Return the (X, Y) coordinate for the center point of the cell that contains the specified text.  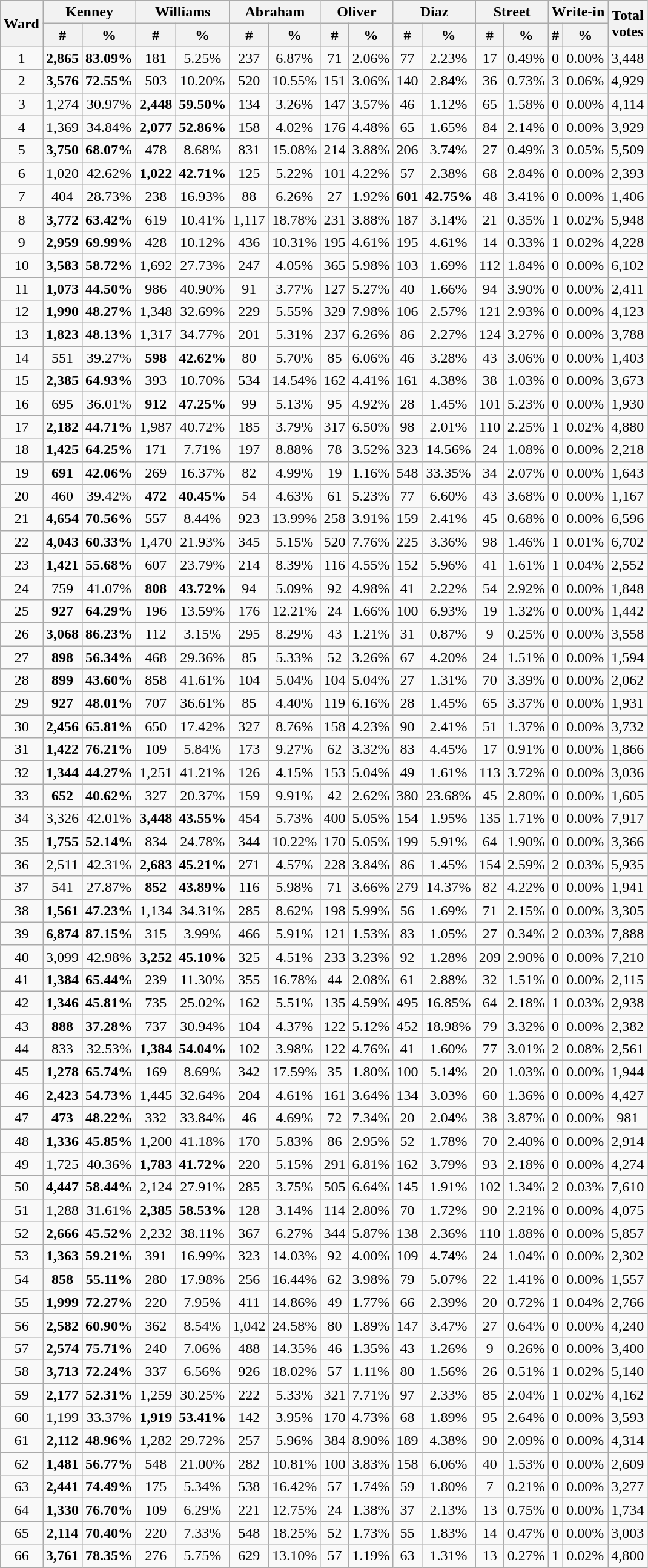
325 (250, 957)
24.78% (202, 842)
65.74% (109, 1072)
240 (156, 1348)
3,929 (627, 127)
650 (156, 726)
15 (22, 381)
25.02% (202, 1003)
2,112 (62, 1441)
142 (250, 1418)
32.64% (202, 1095)
1,990 (62, 312)
5.14% (448, 1072)
14.86% (294, 1302)
1,944 (627, 1072)
15.08% (294, 150)
4.55% (371, 565)
91 (250, 289)
460 (62, 496)
8.44% (202, 519)
3.91% (371, 519)
6,102 (627, 265)
0.73% (526, 81)
380 (407, 796)
10.41% (202, 219)
63.42% (109, 219)
0.87% (448, 634)
2,423 (62, 1095)
7,917 (627, 819)
27.91% (202, 1187)
2,077 (156, 127)
2,582 (62, 1325)
2.93% (526, 312)
1.72% (448, 1210)
0.01% (585, 542)
411 (250, 1302)
541 (62, 888)
Street (512, 12)
1.71% (526, 819)
2.95% (371, 1141)
30.97% (109, 104)
30.25% (202, 1394)
6.56% (202, 1371)
1,134 (156, 911)
2.92% (526, 588)
40.62% (109, 796)
233 (334, 957)
239 (156, 980)
4.76% (371, 1049)
3.01% (526, 1049)
119 (334, 703)
10.55% (294, 81)
27.73% (202, 265)
1.32% (526, 611)
43.60% (109, 680)
2.40% (526, 1141)
282 (250, 1464)
2,232 (156, 1233)
2,062 (627, 680)
3.64% (371, 1095)
187 (407, 219)
3,576 (62, 81)
3.57% (371, 104)
473 (62, 1118)
557 (156, 519)
4.20% (448, 657)
14.35% (294, 1348)
1.58% (526, 104)
1,783 (156, 1164)
7,610 (627, 1187)
808 (156, 588)
2,393 (627, 173)
4.41% (371, 381)
16.78% (294, 980)
3,750 (62, 150)
23.68% (448, 796)
56.77% (109, 1464)
3.72% (526, 772)
6,596 (627, 519)
5,509 (627, 150)
3.28% (448, 358)
11 (22, 289)
199 (407, 842)
25 (22, 611)
5.83% (294, 1141)
899 (62, 680)
1,363 (62, 1256)
2.25% (526, 427)
3,788 (627, 335)
2,666 (62, 1233)
0.08% (585, 1049)
315 (156, 934)
400 (334, 819)
3,713 (62, 1371)
466 (250, 934)
4.98% (371, 588)
2,865 (62, 58)
10.20% (202, 81)
58.72% (109, 265)
2.07% (526, 473)
1.38% (371, 1510)
1.84% (526, 265)
4.48% (371, 127)
2,218 (627, 450)
2,124 (156, 1187)
0.68% (526, 519)
59.50% (202, 104)
97 (407, 1394)
106 (407, 312)
393 (156, 381)
36.01% (109, 404)
1,403 (627, 358)
30 (22, 726)
113 (489, 772)
4.92% (371, 404)
3.03% (448, 1095)
1.11% (371, 1371)
13.10% (294, 1556)
47 (22, 1118)
127 (334, 289)
189 (407, 1441)
2,115 (627, 980)
2.38% (448, 173)
60.33% (109, 542)
43.89% (202, 888)
84 (489, 127)
1,317 (156, 335)
2,448 (156, 104)
478 (156, 150)
2.22% (448, 588)
6.16% (371, 703)
16.42% (294, 1487)
5.27% (371, 289)
37.28% (109, 1026)
495 (407, 1003)
0.21% (526, 1487)
2.21% (526, 1210)
2.14% (526, 127)
0.06% (585, 81)
923 (250, 519)
5.87% (371, 1233)
1.78% (448, 1141)
34.77% (202, 335)
16.44% (294, 1279)
1.74% (371, 1487)
436 (250, 242)
17.42% (202, 726)
64.93% (109, 381)
8.62% (294, 911)
185 (250, 427)
1,274 (62, 104)
1,422 (62, 749)
5.09% (294, 588)
41.07% (109, 588)
1,369 (62, 127)
126 (250, 772)
4,314 (627, 1441)
4,162 (627, 1394)
3,003 (627, 1533)
2,938 (627, 1003)
1.28% (448, 957)
2,177 (62, 1394)
0.34% (526, 934)
48.13% (109, 335)
40.36% (109, 1164)
41.21% (202, 772)
831 (250, 150)
1,282 (156, 1441)
6.60% (448, 496)
391 (156, 1256)
3,252 (156, 957)
209 (489, 957)
2,914 (627, 1141)
365 (334, 265)
834 (156, 842)
8 (22, 219)
8.54% (202, 1325)
1,987 (156, 427)
0.91% (526, 749)
3.95% (294, 1418)
10.12% (202, 242)
1.77% (371, 1302)
4.23% (371, 726)
607 (156, 565)
55.68% (109, 565)
1,823 (62, 335)
5.70% (294, 358)
41.61% (202, 680)
17.59% (294, 1072)
1.37% (526, 726)
1.05% (448, 934)
4.69% (294, 1118)
4.00% (371, 1256)
1,022 (156, 173)
56.34% (109, 657)
33 (22, 796)
58.53% (202, 1210)
1,425 (62, 450)
39.27% (109, 358)
4.51% (294, 957)
2,511 (62, 865)
153 (334, 772)
6.27% (294, 1233)
3.36% (448, 542)
0.25% (526, 634)
601 (407, 196)
8.76% (294, 726)
256 (250, 1279)
2.06% (371, 58)
3.15% (202, 634)
125 (250, 173)
83.09% (109, 58)
468 (156, 657)
204 (250, 1095)
2.57% (448, 312)
44.71% (109, 427)
0.26% (526, 1348)
0.64% (526, 1325)
4.99% (294, 473)
229 (250, 312)
0.47% (526, 1533)
6.81% (371, 1164)
428 (156, 242)
1,278 (62, 1072)
93 (489, 1164)
8.90% (371, 1441)
221 (250, 1510)
14.54% (294, 381)
276 (156, 1556)
50 (22, 1187)
206 (407, 150)
5.99% (371, 911)
3,772 (62, 219)
1,848 (627, 588)
1,692 (156, 265)
7.98% (371, 312)
Kenney (89, 12)
60.90% (109, 1325)
3,583 (62, 265)
2.13% (448, 1510)
1.65% (448, 127)
18.98% (448, 1026)
337 (156, 1371)
23 (22, 565)
3.52% (371, 450)
833 (62, 1049)
1,643 (627, 473)
2.08% (371, 980)
45.85% (109, 1141)
42.31% (109, 865)
8.68% (202, 150)
6.87% (294, 58)
4,123 (627, 312)
1.04% (526, 1256)
2.36% (448, 1233)
598 (156, 358)
332 (156, 1118)
3,673 (627, 381)
8.29% (294, 634)
505 (334, 1187)
72.27% (109, 1302)
345 (250, 542)
45.21% (202, 865)
1,481 (62, 1464)
488 (250, 1348)
7,210 (627, 957)
269 (156, 473)
912 (156, 404)
1,200 (156, 1141)
6,874 (62, 934)
4.02% (294, 127)
4 (22, 127)
3.37% (526, 703)
3.83% (371, 1464)
4.59% (371, 1003)
1,346 (62, 1003)
138 (407, 1233)
355 (250, 980)
2.39% (448, 1302)
3,277 (627, 1487)
4,929 (627, 81)
4,800 (627, 1556)
926 (250, 1371)
54.73% (109, 1095)
258 (334, 519)
321 (334, 1394)
5.55% (294, 312)
48.27% (109, 312)
58 (22, 1371)
33.37% (109, 1418)
1,042 (250, 1325)
42.71% (202, 173)
72.24% (109, 1371)
3,761 (62, 1556)
1.36% (526, 1095)
114 (334, 1210)
47.25% (202, 404)
34.31% (202, 911)
2,609 (627, 1464)
3.39% (526, 680)
295 (250, 634)
1,251 (156, 772)
14.03% (294, 1256)
4,043 (62, 542)
2,561 (627, 1049)
2.01% (448, 427)
551 (62, 358)
362 (156, 1325)
1.92% (371, 196)
1,348 (156, 312)
3.99% (202, 934)
27.87% (109, 888)
2,182 (62, 427)
3,558 (627, 634)
222 (250, 1394)
64.25% (109, 450)
0.33% (526, 242)
9.91% (294, 796)
69.99% (109, 242)
1,406 (627, 196)
52.86% (202, 127)
12.75% (294, 1510)
4.57% (294, 865)
472 (156, 496)
4.05% (294, 265)
225 (407, 542)
4.73% (371, 1418)
3.74% (448, 150)
33.84% (202, 1118)
8.69% (202, 1072)
0.72% (526, 1302)
175 (156, 1487)
72 (334, 1118)
898 (62, 657)
5 (22, 150)
39.42% (109, 496)
2.59% (526, 865)
76.70% (109, 1510)
1,445 (156, 1095)
404 (62, 196)
5.07% (448, 1279)
76.21% (109, 749)
40.90% (202, 289)
2,683 (156, 865)
10 (22, 265)
2,456 (62, 726)
1,288 (62, 1210)
12.21% (294, 611)
6.64% (371, 1187)
40.45% (202, 496)
58.44% (109, 1187)
329 (334, 312)
7.34% (371, 1118)
4.37% (294, 1026)
43.72% (202, 588)
65.81% (109, 726)
1,919 (156, 1418)
44.27% (109, 772)
1.26% (448, 1348)
3.77% (294, 289)
41.72% (202, 1164)
1.35% (371, 1348)
1.95% (448, 819)
1.46% (526, 542)
367 (250, 1233)
695 (62, 404)
1.56% (448, 1371)
2.62% (371, 796)
48.22% (109, 1118)
1,999 (62, 1302)
247 (250, 265)
652 (62, 796)
4,114 (627, 104)
70.56% (109, 519)
12 (22, 312)
Williams (183, 12)
13.59% (202, 611)
87.15% (109, 934)
1,470 (156, 542)
86.23% (109, 634)
1.83% (448, 1533)
271 (250, 865)
7.95% (202, 1302)
43.55% (202, 819)
1,930 (627, 404)
3.90% (526, 289)
280 (156, 1279)
279 (407, 888)
24.58% (294, 1325)
173 (250, 749)
16.99% (202, 1256)
5,948 (627, 219)
72.55% (109, 81)
1.12% (448, 104)
70.40% (109, 1533)
5.75% (202, 1556)
1,020 (62, 173)
48.01% (109, 703)
29.36% (202, 657)
4,274 (627, 1164)
3,036 (627, 772)
29.72% (202, 1441)
28.73% (109, 196)
78 (334, 450)
1.88% (526, 1233)
257 (250, 1441)
4,654 (62, 519)
2.88% (448, 980)
181 (156, 58)
454 (250, 819)
3.47% (448, 1325)
198 (334, 911)
5.51% (294, 1003)
10.31% (294, 242)
0.51% (526, 1371)
47.23% (109, 911)
629 (250, 1556)
0.75% (526, 1510)
32.53% (109, 1049)
342 (250, 1072)
4.15% (294, 772)
3.87% (526, 1118)
1.16% (371, 473)
18.78% (294, 219)
3.27% (526, 335)
145 (407, 1187)
8.39% (294, 565)
10.81% (294, 1464)
39 (22, 934)
4.63% (294, 496)
3,068 (62, 634)
197 (250, 450)
42.06% (109, 473)
452 (407, 1026)
5.13% (294, 404)
65.44% (109, 980)
30.94% (202, 1026)
Diaz (434, 12)
4,447 (62, 1187)
41.18% (202, 1141)
68.07% (109, 150)
1,442 (627, 611)
1,734 (627, 1510)
2,382 (627, 1026)
16 (22, 404)
40.72% (202, 427)
3.23% (371, 957)
52.31% (109, 1394)
4,880 (627, 427)
888 (62, 1026)
64.29% (109, 611)
5,140 (627, 1371)
7.33% (202, 1533)
4,240 (627, 1325)
18.02% (294, 1371)
13.99% (294, 519)
6.93% (448, 611)
707 (156, 703)
44.50% (109, 289)
45.81% (109, 1003)
6 (22, 173)
45.10% (202, 957)
7.76% (371, 542)
2.09% (526, 1441)
Abraham (275, 12)
3,732 (627, 726)
2,114 (62, 1533)
4,075 (627, 1210)
503 (156, 81)
Totalvotes (627, 24)
Write-in (578, 12)
2,574 (62, 1348)
16.93% (202, 196)
52.14% (109, 842)
16.85% (448, 1003)
32.69% (202, 312)
1.73% (371, 1533)
2.27% (448, 335)
3.84% (371, 865)
78.35% (109, 1556)
31.61% (109, 1210)
16.37% (202, 473)
1.08% (526, 450)
3.66% (371, 888)
54.04% (202, 1049)
2.15% (526, 911)
1,336 (62, 1141)
1,557 (627, 1279)
1.41% (526, 1279)
1,931 (627, 703)
228 (334, 865)
4,427 (627, 1095)
2,766 (627, 1302)
196 (156, 611)
88 (250, 196)
6,702 (627, 542)
7,888 (627, 934)
55.11% (109, 1279)
1.19% (371, 1556)
231 (334, 219)
99 (250, 404)
2,411 (627, 289)
619 (156, 219)
14.37% (448, 888)
36.61% (202, 703)
1.34% (526, 1187)
3.75% (294, 1187)
4.74% (448, 1256)
20.37% (202, 796)
1,561 (62, 911)
18.25% (294, 1533)
8.88% (294, 450)
9.27% (294, 749)
6.29% (202, 1510)
852 (156, 888)
737 (156, 1026)
38.11% (202, 1233)
735 (156, 1003)
151 (334, 81)
1,725 (62, 1164)
384 (334, 1441)
Oliver (357, 12)
18 (22, 450)
6.50% (371, 427)
42.75% (448, 196)
759 (62, 588)
1,941 (627, 888)
5.12% (371, 1026)
691 (62, 473)
67 (407, 657)
2.23% (448, 58)
5.84% (202, 749)
1,073 (62, 289)
21.93% (202, 542)
1,421 (62, 565)
128 (250, 1210)
4,228 (627, 242)
538 (250, 1487)
4.40% (294, 703)
53 (22, 1256)
1,605 (627, 796)
1,117 (250, 219)
3,366 (627, 842)
1,755 (62, 842)
3,593 (627, 1418)
17.98% (202, 1279)
2,552 (627, 565)
23.79% (202, 565)
152 (407, 565)
3,099 (62, 957)
140 (407, 81)
42.01% (109, 819)
53.41% (202, 1418)
3.41% (526, 196)
5,857 (627, 1233)
5.25% (202, 58)
238 (156, 196)
33.35% (448, 473)
5.73% (294, 819)
48.96% (109, 1441)
5.31% (294, 335)
0.05% (585, 150)
5.22% (294, 173)
5.34% (202, 1487)
2.90% (526, 957)
1.90% (526, 842)
10.22% (294, 842)
14.56% (448, 450)
291 (334, 1164)
2.33% (448, 1394)
1,259 (156, 1394)
1.21% (371, 634)
75.71% (109, 1348)
0.27% (526, 1556)
Ward (22, 24)
1,866 (627, 749)
10.70% (202, 381)
317 (334, 427)
201 (250, 335)
171 (156, 450)
3,400 (627, 1348)
986 (156, 289)
34.84% (109, 127)
3,326 (62, 819)
534 (250, 381)
11.30% (202, 980)
1.60% (448, 1049)
2.64% (526, 1418)
1,594 (627, 657)
0.35% (526, 219)
1,330 (62, 1510)
103 (407, 265)
2,441 (62, 1487)
1,167 (627, 496)
1.91% (448, 1187)
3,305 (627, 911)
124 (489, 335)
42.98% (109, 957)
45.52% (109, 1233)
21.00% (202, 1464)
2,302 (627, 1256)
29 (22, 703)
59.21% (109, 1256)
5,935 (627, 865)
7.06% (202, 1348)
2,959 (62, 242)
74.49% (109, 1487)
169 (156, 1072)
3.68% (526, 496)
1,344 (62, 772)
4.45% (448, 749)
1,199 (62, 1418)
981 (627, 1118)
